Identify which cell holds the provided text, then report its (x, y) central coordinate. 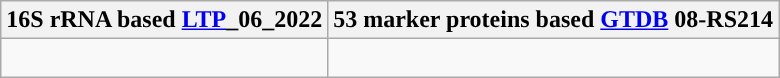
16S rRNA based LTP_06_2022 (164, 20)
53 marker proteins based GTDB 08-RS214 (554, 20)
